Pinpoint the cell where the given text exists, returning its [x, y] midpoint coordinate. 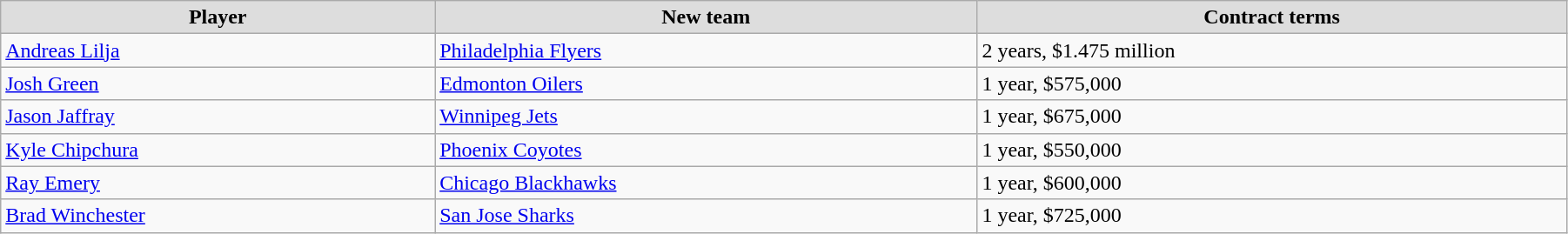
Ray Emery [218, 183]
Jason Jaffray [218, 117]
Chicago Blackhawks [707, 183]
2 years, $1.475 million [1272, 50]
1 year, $575,000 [1272, 84]
Winnipeg Jets [707, 117]
Philadelphia Flyers [707, 50]
1 year, $550,000 [1272, 150]
Josh Green [218, 84]
1 year, $600,000 [1272, 183]
Player [218, 17]
Phoenix Coyotes [707, 150]
Contract terms [1272, 17]
Brad Winchester [218, 216]
Kyle Chipchura [218, 150]
1 year, $725,000 [1272, 216]
San Jose Sharks [707, 216]
Edmonton Oilers [707, 84]
1 year, $675,000 [1272, 117]
New team [707, 17]
Andreas Lilja [218, 50]
